Extract the (x, y) coordinate from the center of the cell holding the provided text.  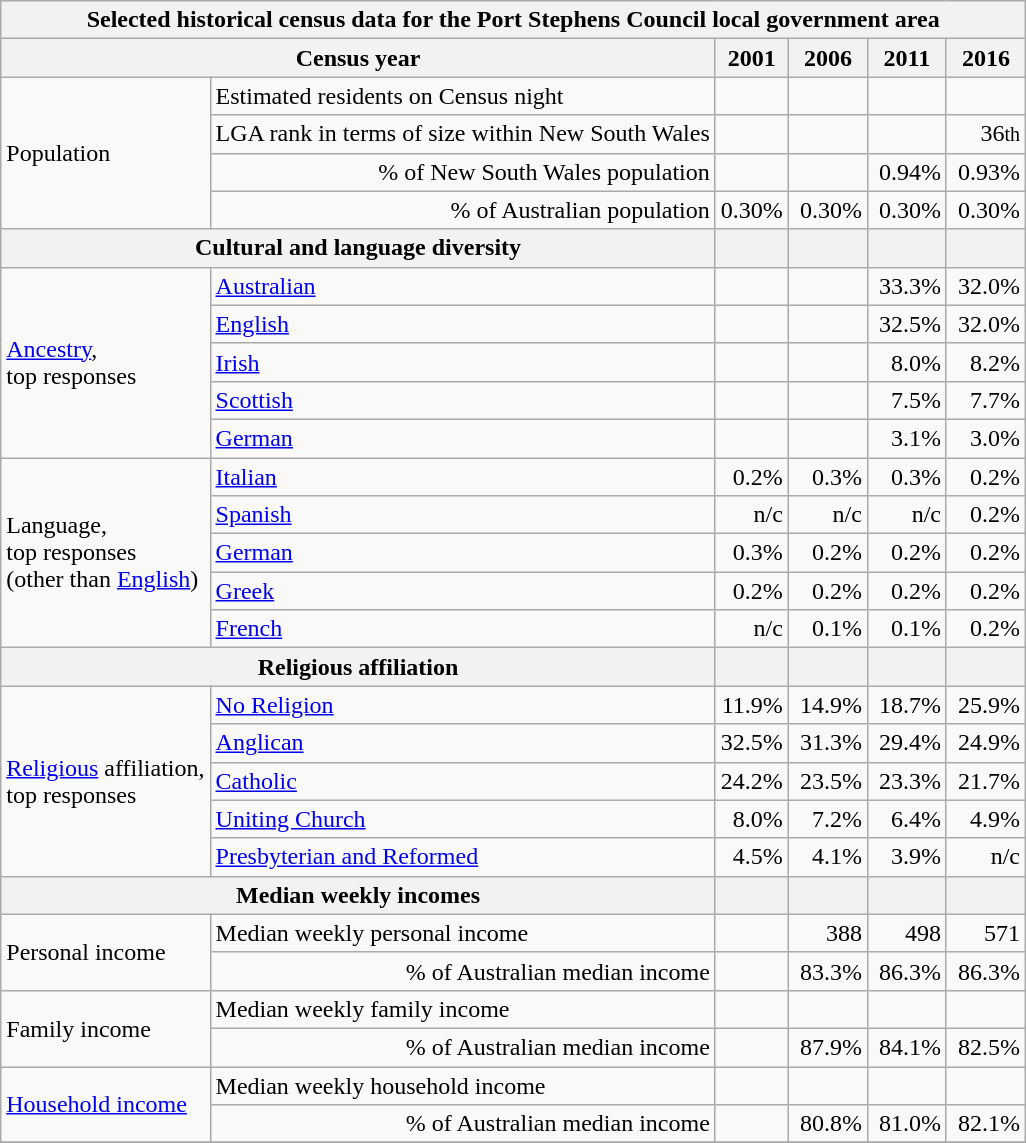
82.1% (986, 1124)
3.0% (986, 438)
2006 (828, 58)
0.93% (986, 172)
Personal income (106, 952)
24.9% (986, 743)
29.4% (906, 743)
Religious affiliation,top responses (106, 781)
Selected historical census data for the Port Stephens Council local government area (514, 20)
Catholic (462, 781)
33.3% (906, 286)
3.1% (906, 438)
14.9% (828, 705)
Religious affiliation (358, 667)
7.2% (828, 819)
2001 (752, 58)
23.5% (828, 781)
% of Australian population (462, 210)
Anglican (462, 743)
7.7% (986, 400)
83.3% (828, 971)
Estimated residents on Census night (462, 96)
571 (986, 933)
23.3% (906, 781)
2011 (906, 58)
498 (906, 933)
Cultural and language diversity (358, 248)
11.9% (752, 705)
0.94% (906, 172)
36th (986, 134)
7.5% (906, 400)
Greek (462, 591)
Irish (462, 362)
Language,top responses(other than English) (106, 553)
82.5% (986, 1047)
4.5% (752, 857)
Census year (358, 58)
4.9% (986, 819)
Australian (462, 286)
Scottish (462, 400)
388 (828, 933)
LGA rank in terms of size within New South Wales (462, 134)
Family income (106, 1028)
Median weekly personal income (462, 933)
6.4% (906, 819)
Median weekly incomes (358, 895)
80.8% (828, 1124)
Italian (462, 477)
18.7% (906, 705)
English (462, 324)
Uniting Church (462, 819)
Median weekly family income (462, 1009)
Spanish (462, 515)
French (462, 629)
Median weekly household income (462, 1085)
Ancestry,top responses (106, 362)
3.9% (906, 857)
Household income (106, 1104)
Presbyterian and Reformed (462, 857)
8.2% (986, 362)
Population (106, 153)
87.9% (828, 1047)
4.1% (828, 857)
No Religion (462, 705)
84.1% (906, 1047)
25.9% (986, 705)
24.2% (752, 781)
31.3% (828, 743)
81.0% (906, 1124)
2016 (986, 58)
21.7% (986, 781)
% of New South Wales population (462, 172)
